Find where the given text appears and provide that cell's center as (X, Y) coordinate. 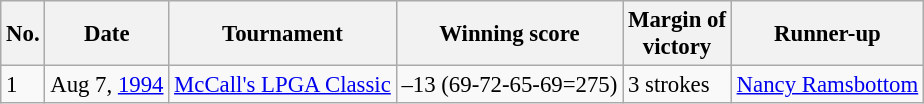
–13 (69-72-65-69=275) (510, 85)
Runner-up (827, 34)
No. (23, 34)
Aug 7, 1994 (107, 85)
McCall's LPGA Classic (282, 85)
Tournament (282, 34)
Nancy Ramsbottom (827, 85)
Date (107, 34)
1 (23, 85)
Margin of victory (678, 34)
3 strokes (678, 85)
Winning score (510, 34)
